Return (x, y) of the center of cell containing provided text 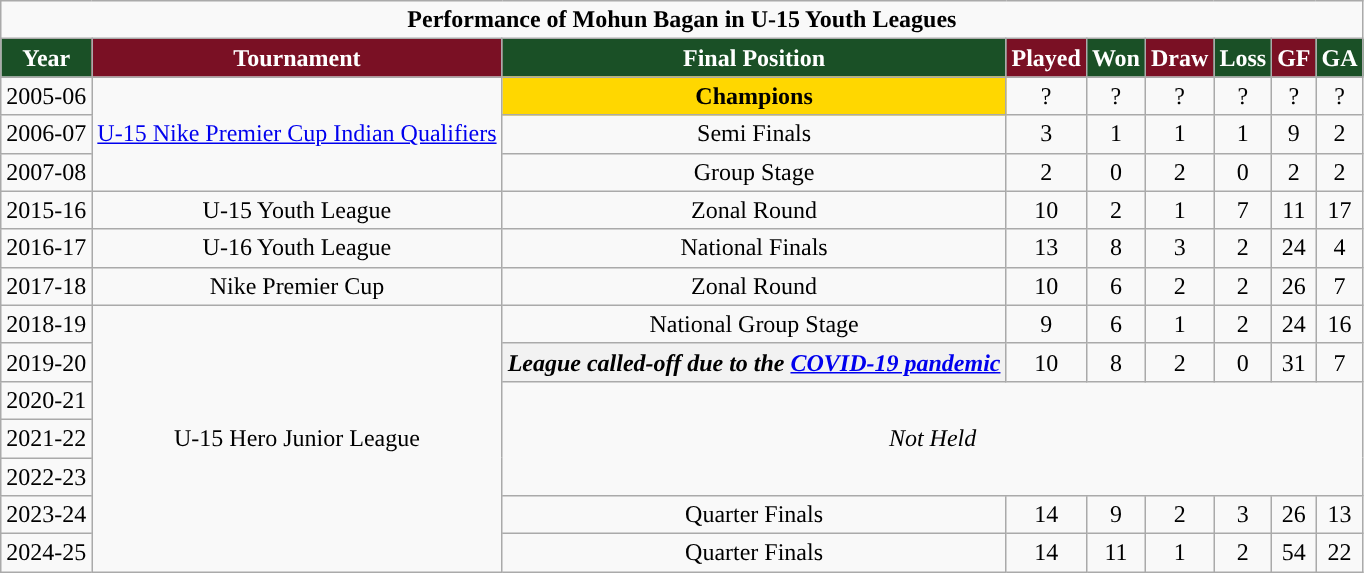
Not Held (932, 438)
17 (1340, 210)
Draw (1179, 58)
31 (1294, 362)
League called-off due to the COVID-19 pandemic (754, 362)
2020-21 (46, 400)
4 (1340, 248)
Semi Finals (754, 134)
Loss (1243, 58)
U-15 Hero Junior League (297, 438)
2006-07 (46, 134)
U-15 Nike Premier Cup Indian Qualifiers (297, 134)
2007-08 (46, 172)
U-16 Youth League (297, 248)
Group Stage (754, 172)
2017-18 (46, 286)
Played (1046, 58)
Final Position (754, 58)
GF (1294, 58)
2022-23 (46, 477)
22 (1340, 553)
National Group Stage (754, 324)
2021-22 (46, 438)
Won (1116, 58)
2015-16 (46, 210)
2016-17 (46, 248)
2019-20 (46, 362)
Tournament (297, 58)
2023-24 (46, 515)
Year (46, 58)
16 (1340, 324)
U-15 Youth League (297, 210)
Nike Premier Cup (297, 286)
GA (1340, 58)
Champions (754, 96)
54 (1294, 553)
2018-19 (46, 324)
2024-25 (46, 553)
2005-06 (46, 96)
Performance of Mohun Bagan in U-15 Youth Leagues (682, 20)
National Finals (754, 248)
